Return (x, y) of the center of cell containing provided text 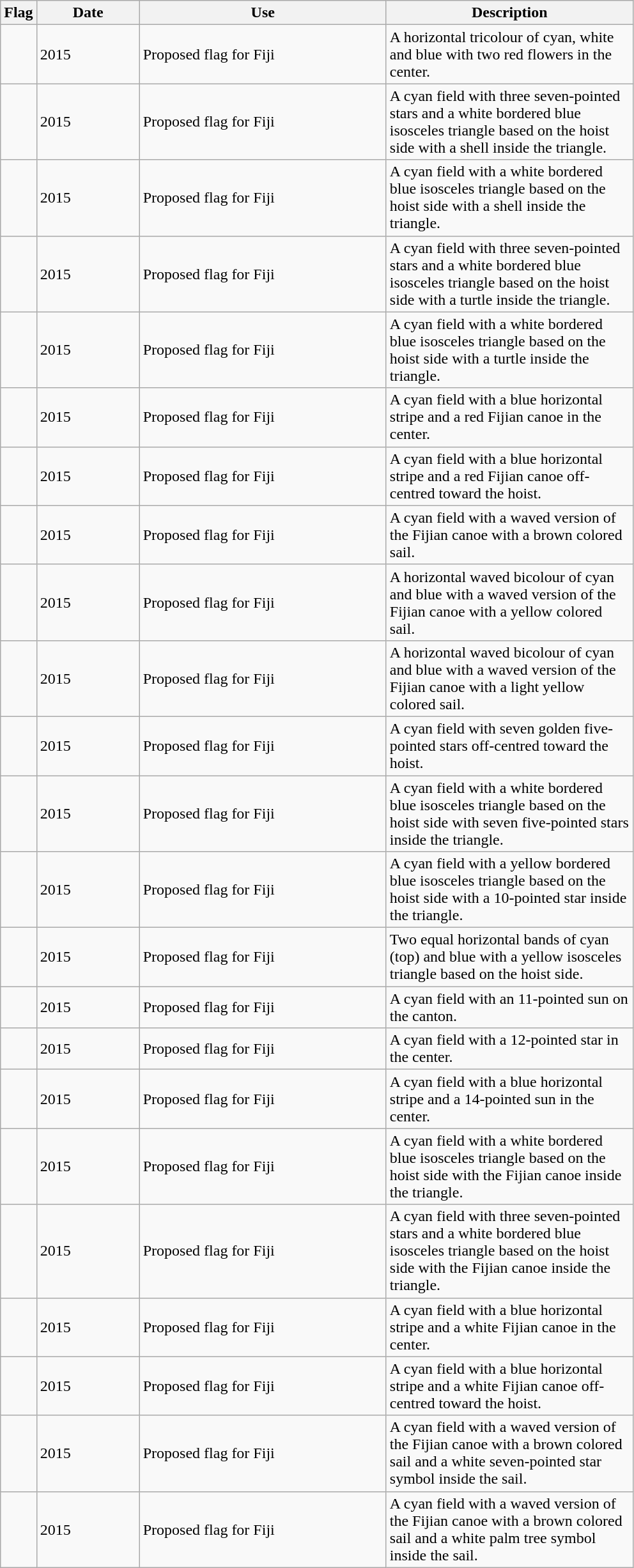
A horizontal waved bicolour of cyan and blue with a waved version of the Fijian canoe with a yellow colored sail. (509, 602)
A cyan field with a white bordered blue isosceles triangle based on the hoist side with a turtle inside the triangle. (509, 350)
A horizontal tricolour of cyan, white and blue with two red flowers in the center. (509, 54)
A cyan field with a waved version of the Fijian canoe with a brown colored sail. (509, 535)
A cyan field with a blue horizontal stripe and a 14-pointed sun in the center. (509, 1099)
A cyan field with an 11-pointed sun on the canton. (509, 1007)
A horizontal waved bicolour of cyan and blue with a waved version of the Fijian canoe with a light yellow colored sail. (509, 679)
A cyan field with a white bordered blue isosceles triangle based on the hoist side with seven five-pointed stars inside the triangle. (509, 814)
A cyan field with a waved version of the Fijian canoe with a brown colored sail and a white seven-pointed star symbol inside the sail. (509, 1453)
A cyan field with a waved version of the Fijian canoe with a brown colored sail and a white palm tree symbol inside the sail. (509, 1530)
A cyan field with seven golden five-pointed stars off-centred toward the hoist. (509, 746)
Use (263, 13)
A cyan field with three seven-pointed stars and a white bordered blue isosceles triangle based on the hoist side with a turtle inside the triangle. (509, 273)
A cyan field with a blue horizontal stripe and a red Fijian canoe off-centred toward the hoist. (509, 476)
A cyan field with a blue horizontal stripe and a white Fijian canoe off-centred toward the hoist. (509, 1386)
A cyan field with a blue horizontal stripe and a white Fijian canoe in the center. (509, 1327)
A cyan field with a white bordered blue isosceles triangle based on the hoist side with the Fijian canoe inside the triangle. (509, 1167)
A cyan field with a blue horizontal stripe and a red Fijian canoe in the center. (509, 417)
A cyan field with a white bordered blue isosceles triangle based on the hoist side with a shell inside the triangle. (509, 198)
Two equal horizontal bands of cyan (top) and blue with a yellow isosceles triangle based on the hoist side. (509, 957)
A cyan field with three seven-pointed stars and a white bordered blue isosceles triangle based on the hoist side with a shell inside the triangle. (509, 121)
Date (88, 13)
A cyan field with a yellow bordered blue isosceles triangle based on the hoist side with a 10-pointed star inside the triangle. (509, 889)
Flag (19, 13)
Description (509, 13)
A cyan field with a 12-pointed star in the center. (509, 1049)
